From the cell containing the given text, extract its center point as (X, Y) coordinate. 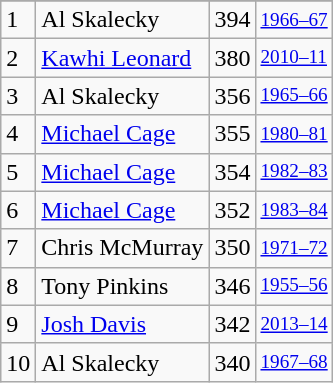
2 (18, 58)
356 (232, 96)
Kawhi Leonard (122, 58)
340 (232, 362)
1955–56 (294, 286)
1965–66 (294, 96)
1 (18, 20)
2013–14 (294, 324)
342 (232, 324)
3 (18, 96)
6 (18, 210)
1982–83 (294, 172)
380 (232, 58)
2010–11 (294, 58)
1983–84 (294, 210)
5 (18, 172)
Tony Pinkins (122, 286)
Josh Davis (122, 324)
350 (232, 248)
346 (232, 286)
1967–68 (294, 362)
352 (232, 210)
354 (232, 172)
1971–72 (294, 248)
4 (18, 134)
Chris McMurray (122, 248)
1980–81 (294, 134)
9 (18, 324)
355 (232, 134)
7 (18, 248)
8 (18, 286)
1966–67 (294, 20)
394 (232, 20)
10 (18, 362)
